For the text-containing cell, return its midpoint in [x, y] coordinate format. 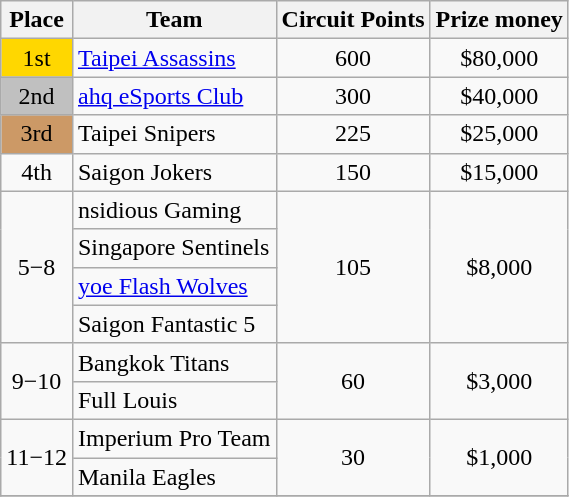
5−8 [37, 267]
Taipei Snipers [174, 134]
yoe Flash Wolves [174, 286]
Full Louis [174, 400]
9−10 [37, 381]
60 [353, 381]
Bangkok Titans [174, 362]
Team [174, 20]
Imperium Pro Team [174, 438]
150 [353, 172]
$40,000 [499, 96]
4th [37, 172]
Saigon Fantastic 5 [174, 324]
$25,000 [499, 134]
Taipei Assassins [174, 58]
11−12 [37, 457]
$3,000 [499, 381]
Saigon Jokers [174, 172]
Place [37, 20]
nsidious Gaming [174, 210]
Prize money [499, 20]
$8,000 [499, 267]
$1,000 [499, 457]
Circuit Points [353, 20]
$15,000 [499, 172]
225 [353, 134]
ahq eSports Club [174, 96]
600 [353, 58]
300 [353, 96]
Manila Eagles [174, 477]
1st [37, 58]
⁠Singapore Sentinels [174, 248]
30 [353, 457]
2nd [37, 96]
105 [353, 267]
$80,000 [499, 58]
3rd [37, 134]
